Capture the cell that displays the provided text and extract its [X, Y] central coordinate. 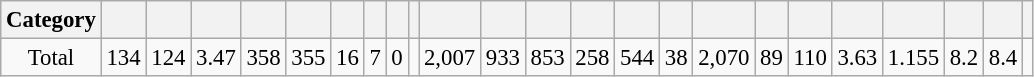
2,007 [450, 58]
110 [810, 58]
258 [592, 58]
124 [168, 58]
3.47 [216, 58]
0 [397, 58]
8.4 [1002, 58]
38 [676, 58]
355 [308, 58]
134 [124, 58]
2,070 [724, 58]
Category [51, 20]
16 [348, 58]
933 [502, 58]
89 [772, 58]
Total [51, 58]
358 [264, 58]
7 [375, 58]
853 [548, 58]
544 [638, 58]
8.2 [964, 58]
1.155 [914, 58]
3.63 [857, 58]
